Extract the (X, Y) coordinate from the center of the cell holding the provided text.  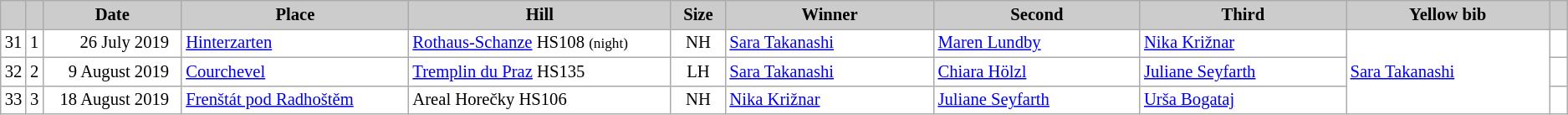
Maren Lundby (1037, 43)
Frenštát pod Radhoštěm (294, 100)
Tremplin du Praz HS135 (539, 71)
2 (34, 71)
Hill (539, 14)
9 August 2019 (112, 71)
Winner (830, 14)
3 (34, 100)
32 (13, 71)
31 (13, 43)
Urša Bogataj (1243, 100)
Place (294, 14)
Chiara Hölzl (1037, 71)
Size (697, 14)
Hinterzarten (294, 43)
Yellow bib (1448, 14)
Second (1037, 14)
18 August 2019 (112, 100)
Date (112, 14)
Rothaus-Schanze HS108 (night) (539, 43)
1 (34, 43)
LH (697, 71)
Courchevel (294, 71)
Areal Horečky HS106 (539, 100)
26 July 2019 (112, 43)
33 (13, 100)
Third (1243, 14)
